Provide the (X, Y) coordinate of the cell's center where the given text is located.  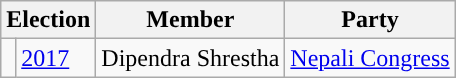
Member (190, 20)
Nepali Congress (370, 58)
Dipendra Shrestha (190, 58)
Election (48, 20)
2017 (56, 58)
Party (370, 20)
